Provide the [X, Y] coordinate of the cell's center where the given text is located.  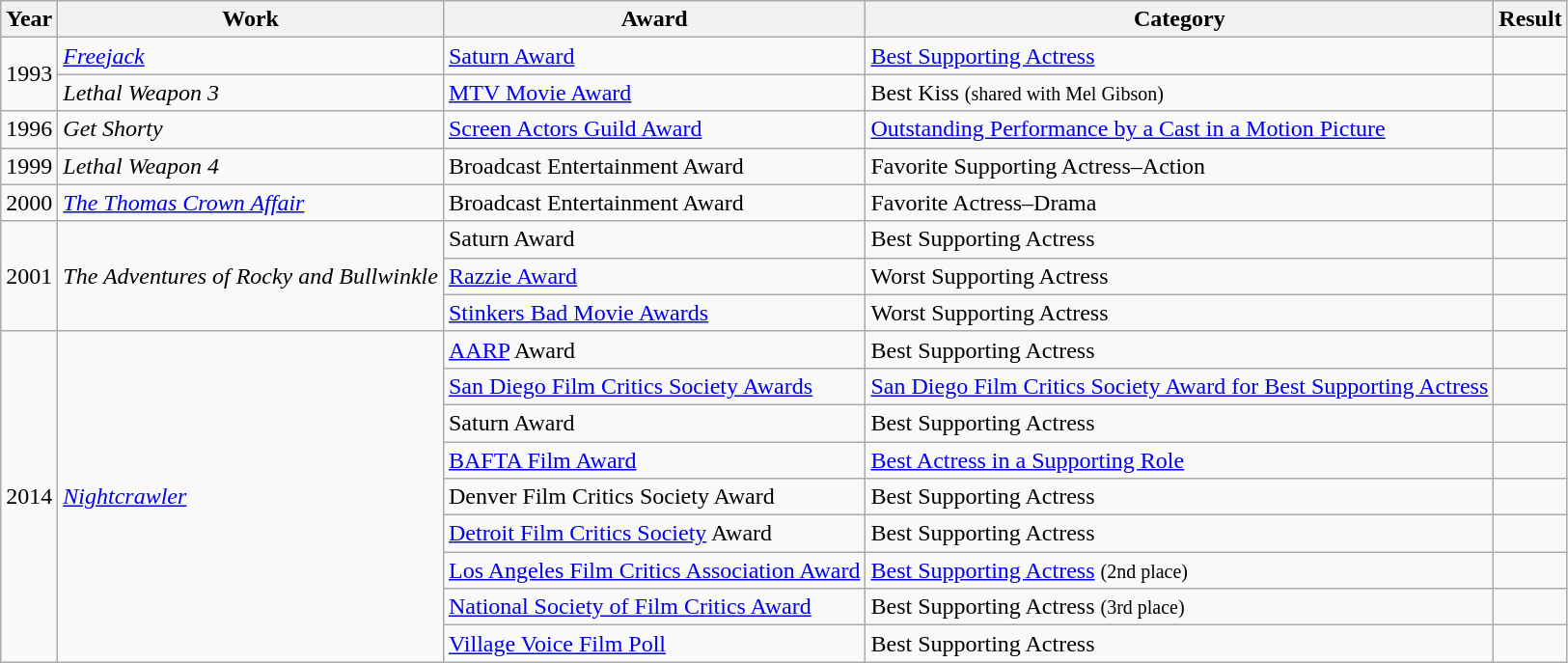
Year [29, 19]
Detroit Film Critics Society Award [654, 534]
BAFTA Film Award [654, 460]
The Adventures of Rocky and Bullwinkle [251, 276]
Razzie Award [654, 276]
Best Supporting Actress (3rd place) [1179, 607]
Stinkers Bad Movie Awards [654, 313]
Best Supporting Actress (2nd place) [1179, 570]
Lethal Weapon 4 [251, 166]
Freejack [251, 56]
Award [654, 19]
Work [251, 19]
Outstanding Performance by a Cast in a Motion Picture [1179, 129]
Denver Film Critics Society Award [654, 497]
Screen Actors Guild Award [654, 129]
Nightcrawler [251, 496]
Favorite Supporting Actress–Action [1179, 166]
Best Kiss (shared with Mel Gibson) [1179, 93]
Best Actress in a Supporting Role [1179, 460]
San Diego Film Critics Society Award for Best Supporting Actress [1179, 386]
1996 [29, 129]
1993 [29, 74]
Lethal Weapon 3 [251, 93]
Get Shorty [251, 129]
2000 [29, 203]
Result [1530, 19]
The Thomas Crown Affair [251, 203]
AARP Award [654, 349]
2014 [29, 496]
National Society of Film Critics Award [654, 607]
2001 [29, 276]
San Diego Film Critics Society Awards [654, 386]
Los Angeles Film Critics Association Award [654, 570]
MTV Movie Award [654, 93]
Category [1179, 19]
1999 [29, 166]
Village Voice Film Poll [654, 644]
Favorite Actress–Drama [1179, 203]
